Output the [x, y] coordinate of the center of the cell containing the given text.  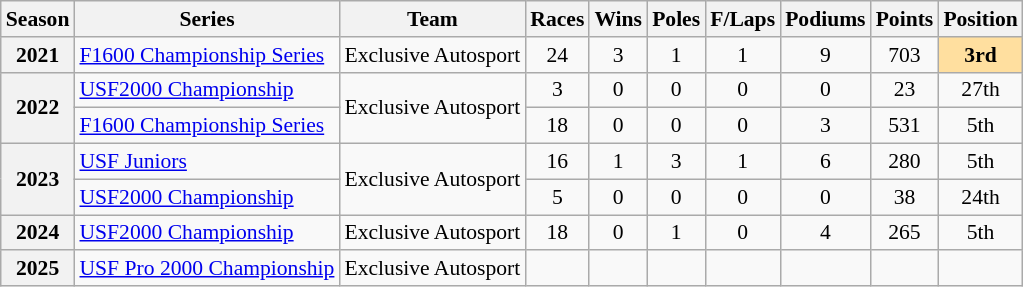
16 [557, 162]
Series [206, 19]
2021 [38, 55]
24 [557, 55]
38 [905, 197]
2024 [38, 233]
USF Juniors [206, 162]
24th [980, 197]
2023 [38, 180]
USF Pro 2000 Championship [206, 269]
2025 [38, 269]
Poles [676, 19]
23 [905, 90]
3rd [980, 55]
Races [557, 19]
Season [38, 19]
9 [826, 55]
Points [905, 19]
Position [980, 19]
Team [432, 19]
265 [905, 233]
280 [905, 162]
Wins [618, 19]
531 [905, 126]
Podiums [826, 19]
2022 [38, 108]
F/Laps [742, 19]
27th [980, 90]
4 [826, 233]
5 [557, 197]
703 [905, 55]
6 [826, 162]
